Capture the cell that displays the provided text and extract its [x, y] central coordinate. 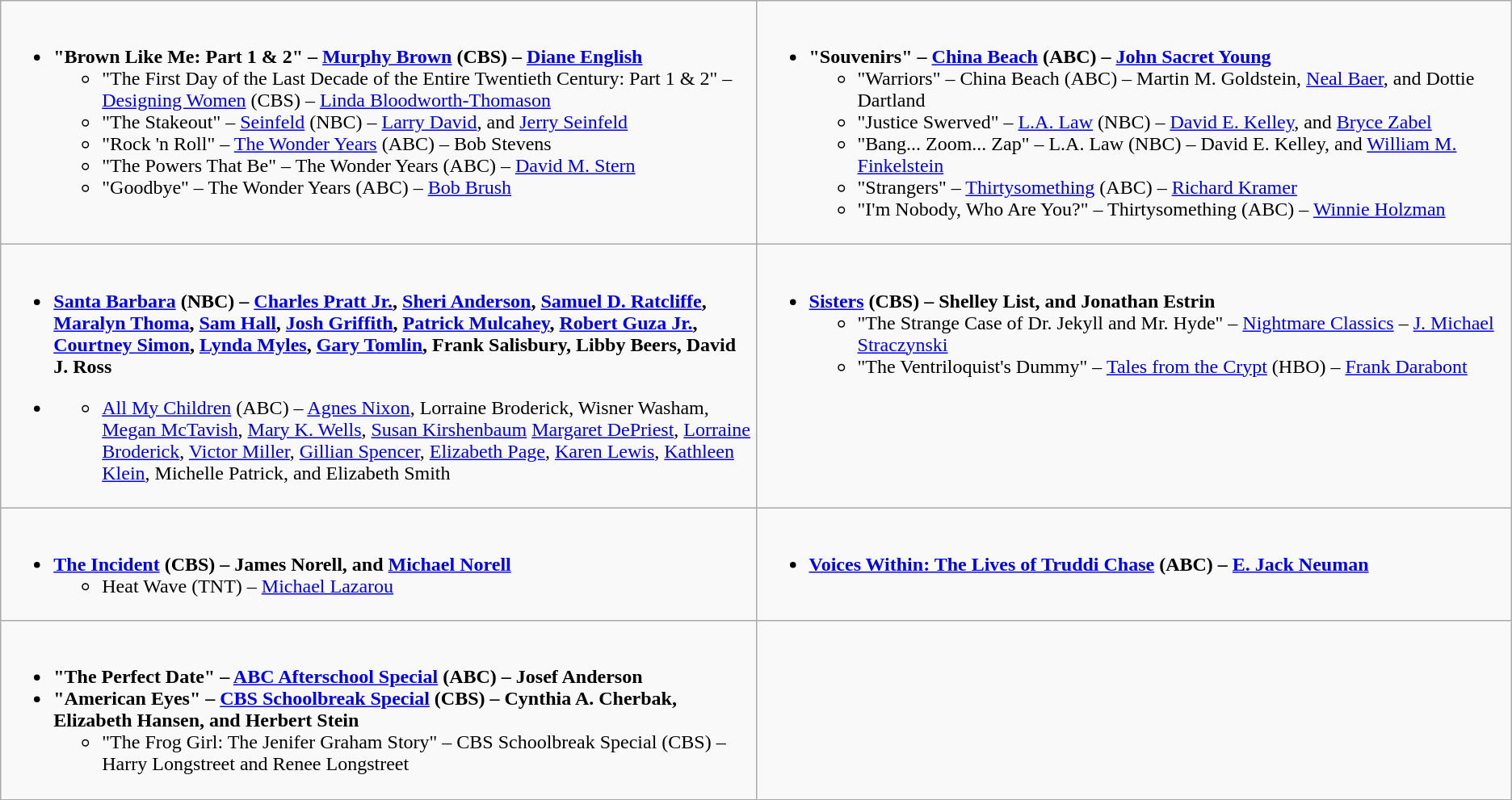
Voices Within: The Lives of Truddi Chase (ABC) – E. Jack Neuman [1134, 564]
The Incident (CBS) – James Norell, and Michael NorellHeat Wave (TNT) – Michael Lazarou [378, 564]
